Output the [X, Y] coordinate of the center of the cell containing the given text.  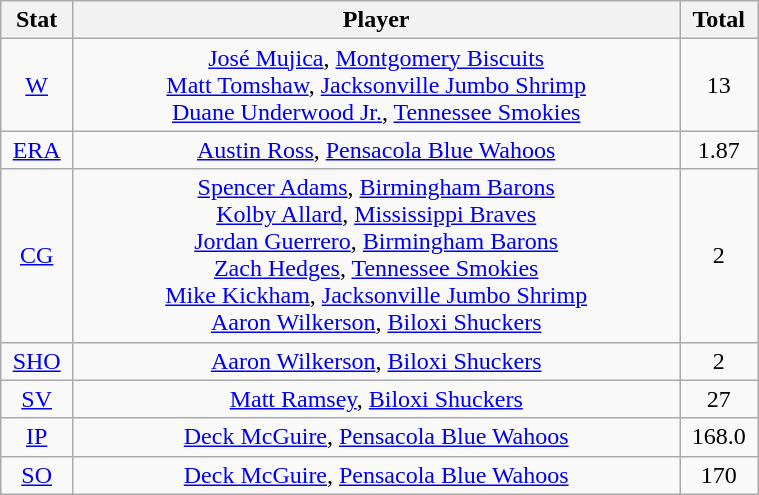
SHO [37, 361]
Total [719, 20]
Stat [37, 20]
170 [719, 475]
SV [37, 399]
IP [37, 437]
José Mujica, Montgomery Biscuits Matt Tomshaw, Jacksonville Jumbo Shrimp Duane Underwood Jr., Tennessee Smokies [376, 85]
Austin Ross, Pensacola Blue Wahoos [376, 150]
W [37, 85]
Matt Ramsey, Biloxi Shuckers [376, 399]
CG [37, 256]
Aaron Wilkerson, Biloxi Shuckers [376, 361]
ERA [37, 150]
27 [719, 399]
13 [719, 85]
168.0 [719, 437]
Player [376, 20]
SO [37, 475]
1.87 [719, 150]
